Return the (x, y) coordinate for the center point of the cell that contains the specified text.  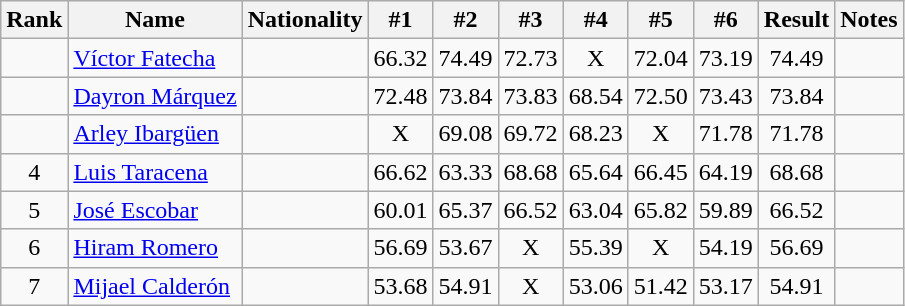
69.08 (466, 134)
Rank (34, 20)
Hiram Romero (155, 248)
Mijael Calderón (155, 286)
63.04 (596, 210)
53.68 (400, 286)
53.67 (466, 248)
Result (796, 20)
#1 (400, 20)
Víctor Fatecha (155, 58)
#2 (466, 20)
72.48 (400, 96)
#3 (530, 20)
Nationality (305, 20)
73.43 (726, 96)
72.50 (660, 96)
65.37 (466, 210)
Dayron Márquez (155, 96)
72.04 (660, 58)
65.64 (596, 172)
53.06 (596, 286)
51.42 (660, 286)
63.33 (466, 172)
73.19 (726, 58)
73.83 (530, 96)
4 (34, 172)
66.62 (400, 172)
53.17 (726, 286)
Arley Ibargüen (155, 134)
6 (34, 248)
68.23 (596, 134)
54.19 (726, 248)
66.45 (660, 172)
#5 (660, 20)
68.54 (596, 96)
64.19 (726, 172)
#4 (596, 20)
#6 (726, 20)
59.89 (726, 210)
72.73 (530, 58)
69.72 (530, 134)
55.39 (596, 248)
60.01 (400, 210)
5 (34, 210)
66.32 (400, 58)
Name (155, 20)
Luis Taracena (155, 172)
José Escobar (155, 210)
Notes (869, 20)
7 (34, 286)
65.82 (660, 210)
